Capture the cell that displays the provided text and extract its [x, y] central coordinate. 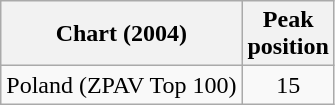
15 [288, 85]
Peakposition [288, 34]
Poland (ZPAV Top 100) [122, 85]
Chart (2004) [122, 34]
